Return the [X, Y] coordinate for the center point of the cell that contains the specified text.  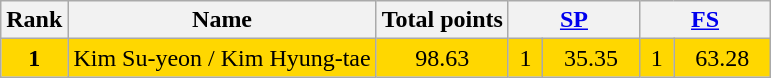
35.35 [592, 58]
63.28 [722, 58]
Kim Su-yeon / Kim Hyung-tae [222, 58]
Total points [442, 20]
FS [706, 20]
SP [574, 20]
98.63 [442, 58]
Name [222, 20]
Rank [34, 20]
